Detect which cell encompasses the target text, then output its [x, y] center coordinate. 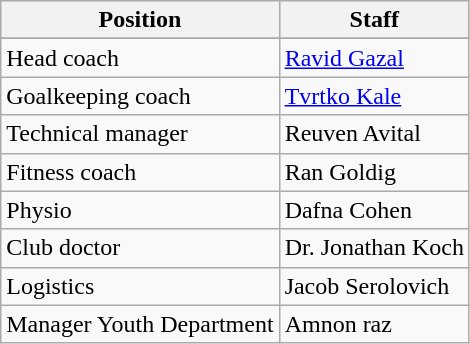
Ravid Gazal [374, 58]
Tvrtko Kale [374, 96]
Staff [374, 20]
Amnon raz [374, 324]
Dafna Cohen [374, 210]
Position [140, 20]
Head coach [140, 58]
Logistics [140, 286]
Club doctor [140, 248]
Dr. Jonathan Koch [374, 248]
Physio [140, 210]
Technical manager [140, 134]
Manager Youth Department [140, 324]
Jacob Serolovich [374, 286]
Ran Goldig [374, 172]
Reuven Avital [374, 134]
Fitness coach [140, 172]
Goalkeeping coach [140, 96]
